Return [X, Y] of the center of cell containing provided text 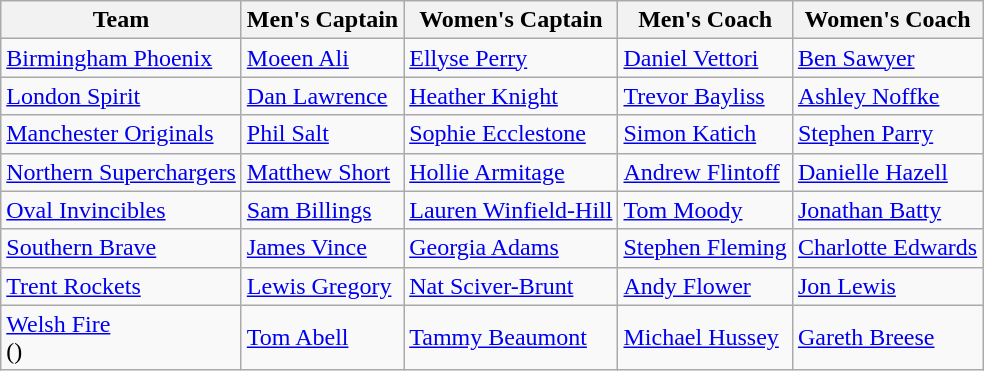
Stephen Fleming [705, 248]
Nat Sciver-Brunt [511, 286]
Sophie Ecclestone [511, 134]
Birmingham Phoenix [122, 58]
Michael Hussey [705, 338]
London Spirit [122, 96]
Oval Invincibles [122, 210]
Phil Salt [322, 134]
Women's Coach [887, 20]
Andy Flower [705, 286]
Georgia Adams [511, 248]
Women's Captain [511, 20]
Trevor Bayliss [705, 96]
Danielle Hazell [887, 172]
Andrew Flintoff [705, 172]
Southern Brave [122, 248]
Team [122, 20]
Charlotte Edwards [887, 248]
Heather Knight [511, 96]
Ben Sawyer [887, 58]
Welsh Fire() [122, 338]
Lewis Gregory [322, 286]
Moeen Ali [322, 58]
Sam Billings [322, 210]
Tom Abell [322, 338]
Jonathan Batty [887, 210]
Tammy Beaumont [511, 338]
Hollie Armitage [511, 172]
James Vince [322, 248]
Matthew Short [322, 172]
Simon Katich [705, 134]
Ashley Noffke [887, 96]
Men's Coach [705, 20]
Dan Lawrence [322, 96]
Tom Moody [705, 210]
Lauren Winfield-Hill [511, 210]
Jon Lewis [887, 286]
Trent Rockets [122, 286]
Northern Superchargers [122, 172]
Men's Captain [322, 20]
Manchester Originals [122, 134]
Ellyse Perry [511, 58]
Daniel Vettori [705, 58]
Stephen Parry [887, 134]
Gareth Breese [887, 338]
